Pinpoint the cell where the given text exists, returning its [X, Y] midpoint coordinate. 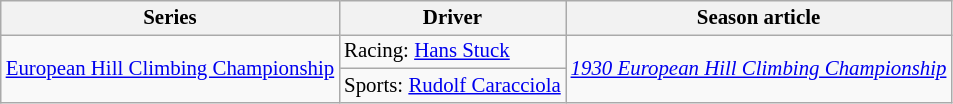
European Hill Climbing Championship [170, 68]
Racing: Hans Stuck [452, 51]
Driver [452, 18]
Sports: Rudolf Caracciola [452, 85]
1930 European Hill Climbing Championship [759, 68]
Series [170, 18]
Season article [759, 18]
